Scan for the cell matching the given text and deliver its (X, Y) coordinate at center. 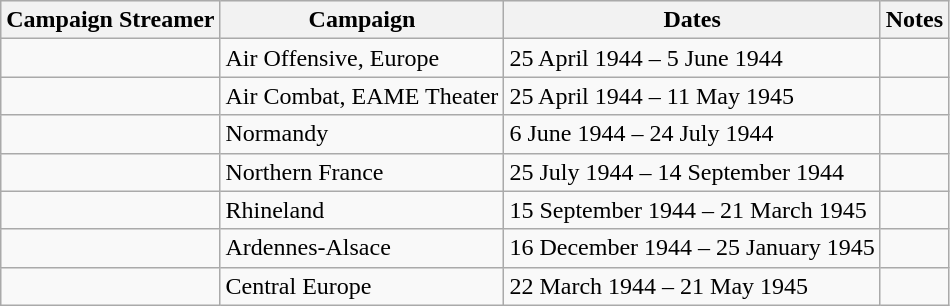
Normandy (362, 134)
Northern France (362, 172)
6 June 1944 – 24 July 1944 (692, 134)
Dates (692, 20)
25 July 1944 – 14 September 1944 (692, 172)
22 March 1944 – 21 May 1945 (692, 286)
25 April 1944 – 5 June 1944 (692, 58)
Campaign (362, 20)
Air Offensive, Europe (362, 58)
Ardennes-Alsace (362, 248)
Notes (914, 20)
16 December 1944 – 25 January 1945 (692, 248)
Air Combat, EAME Theater (362, 96)
Rhineland (362, 210)
15 September 1944 – 21 March 1945 (692, 210)
Campaign Streamer (110, 20)
25 April 1944 – 11 May 1945 (692, 96)
Central Europe (362, 286)
